Detect which cell encompasses the target text, then output its [X, Y] center coordinate. 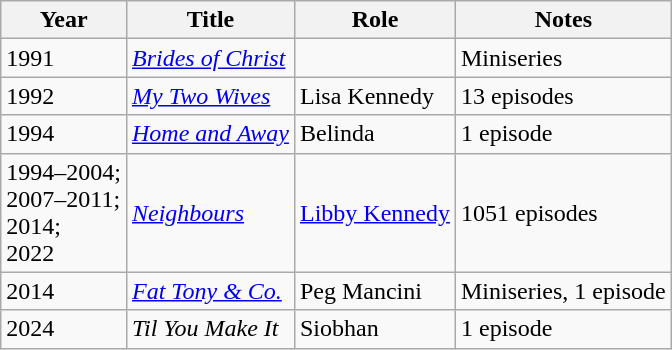
Notes [563, 20]
13 episodes [563, 96]
Miniseries [563, 58]
1992 [64, 96]
Libby Kennedy [374, 212]
Miniseries, 1 episode [563, 291]
Fat Tony & Co. [210, 291]
2024 [64, 329]
Title [210, 20]
1991 [64, 58]
My Two Wives [210, 96]
Til You Make It [210, 329]
Role [374, 20]
Home and Away [210, 134]
2014 [64, 291]
1994 [64, 134]
Siobhan [374, 329]
Lisa Kennedy [374, 96]
Peg Mancini [374, 291]
Year [64, 20]
Belinda [374, 134]
Brides of Christ [210, 58]
1051 episodes [563, 212]
Neighbours [210, 212]
1994–2004;2007–2011;2014;2022 [64, 212]
